Return [x, y] of the center of cell containing provided text 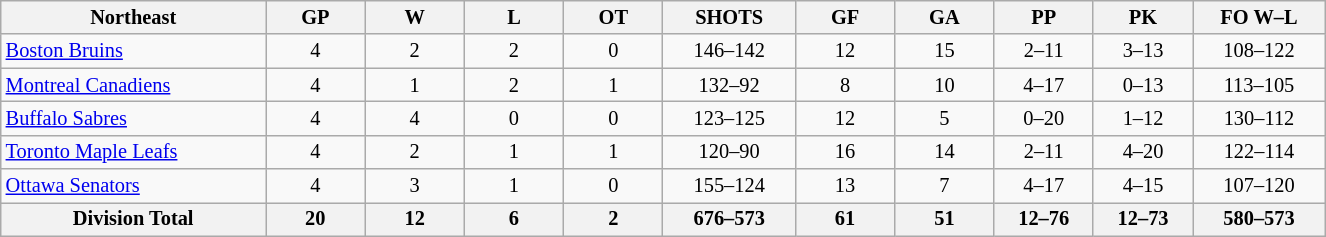
12–73 [1142, 219]
155–124 [729, 186]
13 [844, 186]
12–76 [1044, 219]
Boston Bruins [134, 51]
Division Total [134, 219]
580–573 [1260, 219]
20 [316, 219]
Buffalo Sabres [134, 118]
108–122 [1260, 51]
0–20 [1044, 118]
FO W–L [1260, 17]
122–114 [1260, 152]
132–92 [729, 85]
5 [944, 118]
Montreal Canadiens [134, 85]
51 [944, 219]
15 [944, 51]
4–15 [1142, 186]
PK [1142, 17]
113–105 [1260, 85]
GA [944, 17]
SHOTS [729, 17]
14 [944, 152]
120–90 [729, 152]
Northeast [134, 17]
1–12 [1142, 118]
GP [316, 17]
4–20 [1142, 152]
GF [844, 17]
130–112 [1260, 118]
PP [1044, 17]
107–120 [1260, 186]
0–13 [1142, 85]
16 [844, 152]
Toronto Maple Leafs [134, 152]
123–125 [729, 118]
146–142 [729, 51]
L [514, 17]
W [414, 17]
Ottawa Senators [134, 186]
7 [944, 186]
676–573 [729, 219]
61 [844, 219]
8 [844, 85]
3–13 [1142, 51]
6 [514, 219]
10 [944, 85]
OT [614, 17]
3 [414, 186]
